Search for the cell housing the specified text and yield its (x, y) center coordinate. 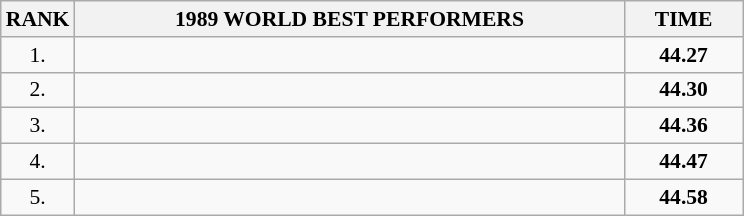
1. (38, 55)
4. (38, 162)
1989 WORLD BEST PERFORMERS (349, 19)
5. (38, 197)
TIME (684, 19)
44.27 (684, 55)
2. (38, 90)
44.58 (684, 197)
44.36 (684, 126)
RANK (38, 19)
44.30 (684, 90)
3. (38, 126)
44.47 (684, 162)
